Locate the cell with the specified text and output its (x, y) center coordinate. 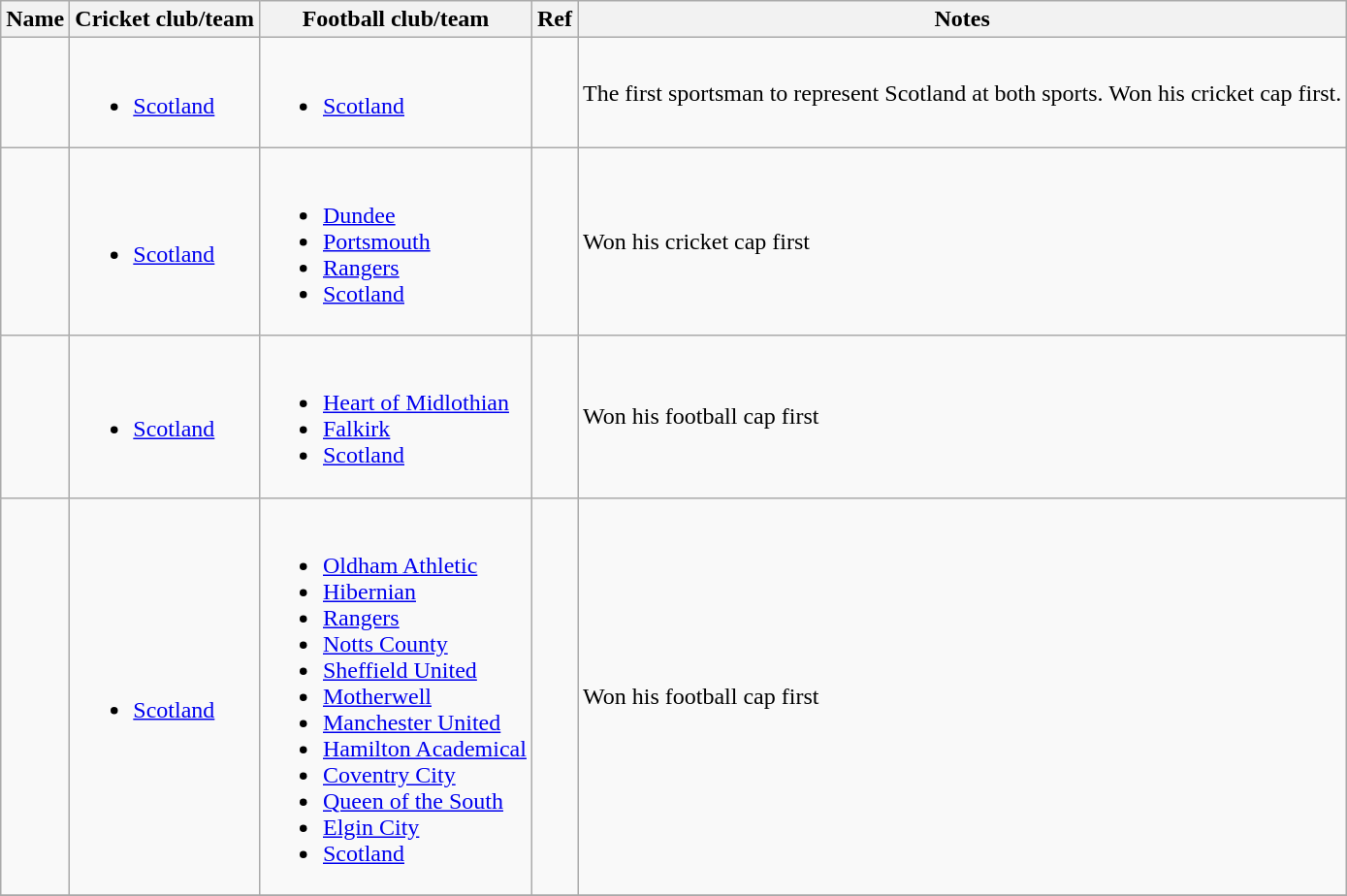
Name (35, 19)
DundeePortsmouthRangersScotland (396, 241)
Cricket club/team (165, 19)
Ref (555, 19)
Football club/team (396, 19)
The first sportsman to represent Scotland at both sports. Won his cricket cap first. (962, 93)
Notes (962, 19)
Won his cricket cap first (962, 241)
Heart of MidlothianFalkirkScotland (396, 417)
